Return the [X, Y] coordinate for the center point of the cell that contains the specified text.  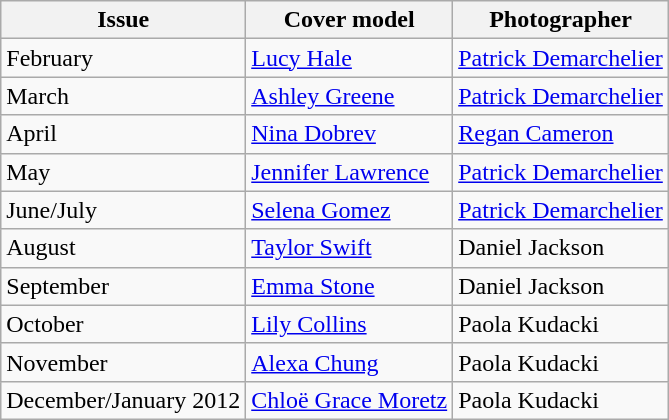
May [124, 172]
Ashley Greene [350, 96]
Selena Gomez [350, 210]
February [124, 58]
Photographer [561, 20]
September [124, 286]
June/July [124, 210]
Cover model [350, 20]
Chloë Grace Moretz [350, 400]
Lily Collins [350, 324]
December/January 2012 [124, 400]
Lucy Hale [350, 58]
Nina Dobrev [350, 134]
Alexa Chung [350, 362]
August [124, 248]
Emma Stone [350, 286]
Regan Cameron [561, 134]
October [124, 324]
November [124, 362]
Jennifer Lawrence [350, 172]
Taylor Swift [350, 248]
Issue [124, 20]
March [124, 96]
April [124, 134]
